Capture the cell that displays the provided text and extract its [X, Y] central coordinate. 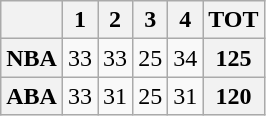
3 [150, 20]
NBA [32, 58]
1 [80, 20]
TOT [234, 20]
4 [186, 20]
120 [234, 96]
2 [116, 20]
125 [234, 58]
34 [186, 58]
ABA [32, 96]
